Determine the [x, y] coordinate at the center of the cell enclosing the given text.  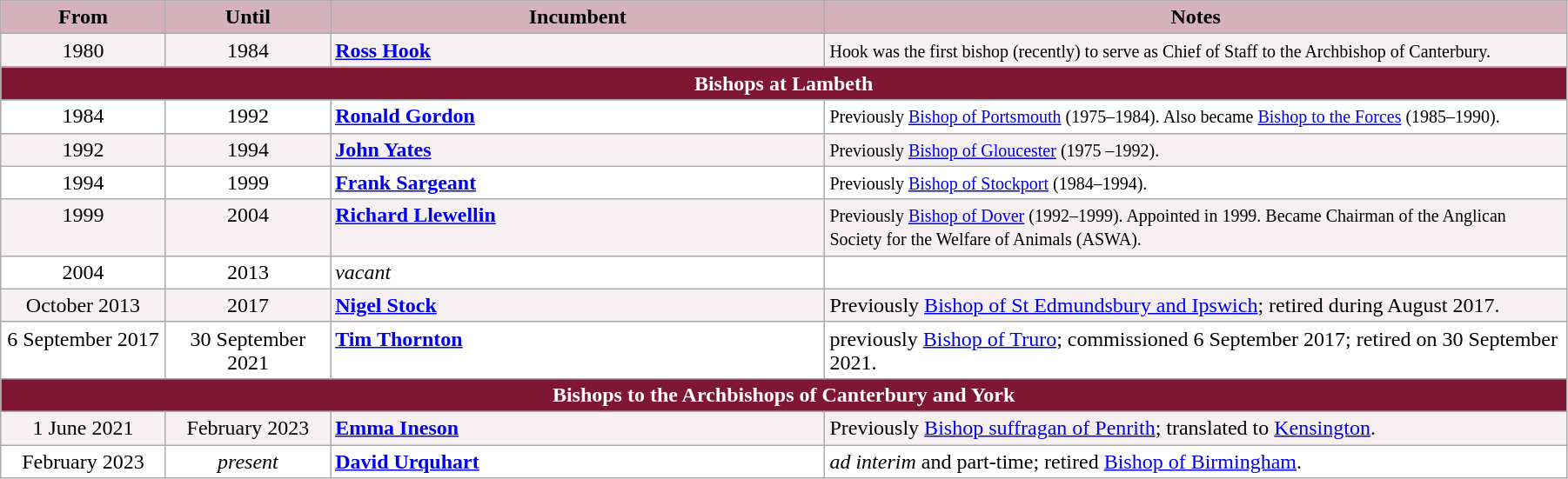
Until [247, 17]
6 September 2017 [84, 349]
Bishops to the Archbishops of Canterbury and York [784, 395]
Emma Ineson [578, 428]
Nigel Stock [578, 305]
Previously Bishop of Gloucester (1975 –1992). [1196, 150]
Previously Bishop of Stockport (1984–1994). [1196, 183]
vacant [578, 272]
John Yates [578, 150]
Bishops at Lambeth [784, 83]
Notes [1196, 17]
ad interim and part-time; retired Bishop of Birmingham. [1196, 462]
Incumbent [578, 17]
previously Bishop of Truro; commissioned 6 September 2017; retired on 30 September 2021. [1196, 349]
Previously Bishop of St Edmundsbury and Ipswich; retired during August 2017. [1196, 305]
Previously Bishop of Dover (1992–1999). Appointed in 1999. Became Chairman of the Anglican Society for the Welfare of Animals (ASWA). [1196, 228]
2017 [247, 305]
1 June 2021 [84, 428]
Frank Sargeant [578, 183]
Richard Llewellin [578, 228]
Hook was the first bishop (recently) to serve as Chief of Staff to the Archbishop of Canterbury. [1196, 50]
Previously Bishop of Portsmouth (1975–1984). Also became Bishop to the Forces (1985–1990). [1196, 116]
Tim Thornton [578, 349]
Ross Hook [578, 50]
Previously Bishop suffragan of Penrith; translated to Kensington. [1196, 428]
30 September 2021 [247, 349]
present [247, 462]
October 2013 [84, 305]
David Urquhart [578, 462]
1980 [84, 50]
Ronald Gordon [578, 116]
From [84, 17]
2013 [247, 272]
